Capture the cell that displays the provided text and extract its (x, y) central coordinate. 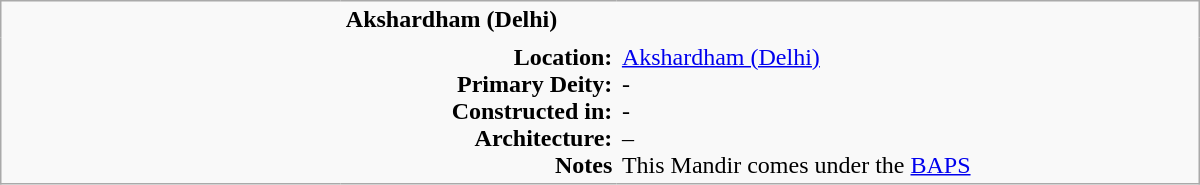
Akshardham (Delhi) - - – This Mandir comes under the BAPS (908, 110)
Akshardham (Delhi) (770, 20)
Location: Primary Deity:Constructed in:Architecture:Notes (479, 110)
